Locate the cell with the specified text and output its (X, Y) center coordinate. 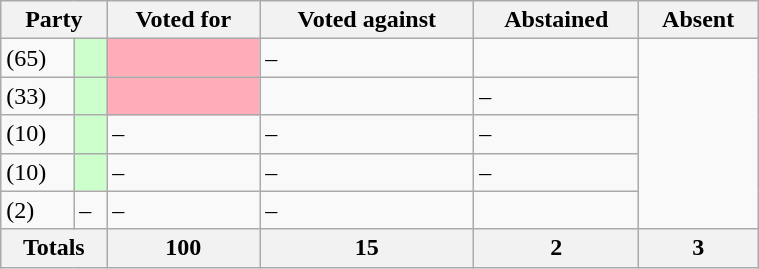
100 (184, 248)
(33) (38, 96)
Totals (54, 248)
Party (54, 20)
3 (698, 248)
(2) (38, 210)
(65) (38, 58)
2 (556, 248)
15 (367, 248)
Abstained (556, 20)
Voted against (367, 20)
Voted for (184, 20)
Absent (698, 20)
